Capture the cell that displays the provided text and extract its [X, Y] central coordinate. 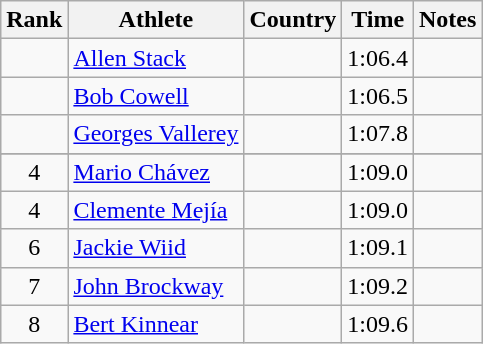
1:09.1 [378, 248]
Athlete [156, 20]
Jackie Wiid [156, 248]
1:09.6 [378, 324]
John Brockway [156, 286]
1:09.2 [378, 286]
7 [34, 286]
1:07.8 [378, 134]
Mario Chávez [156, 172]
Georges Vallerey [156, 134]
Allen Stack [156, 58]
Country [293, 20]
1:06.5 [378, 96]
Bob Cowell [156, 96]
Rank [34, 20]
8 [34, 324]
6 [34, 248]
Bert Kinnear [156, 324]
Time [378, 20]
Notes [447, 20]
1:06.4 [378, 58]
Clemente Mejía [156, 210]
